Locate the cell with the specified text and output its [x, y] center coordinate. 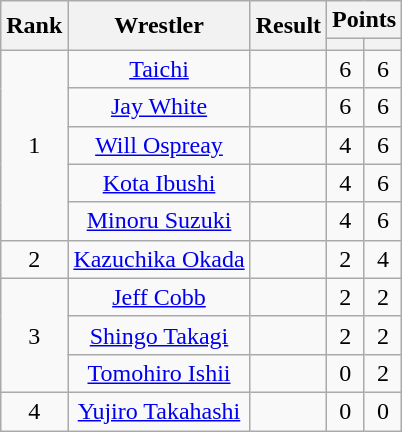
Jay White [159, 107]
Result [288, 26]
Shingo Takagi [159, 335]
Kota Ibushi [159, 183]
Yujiro Takahashi [159, 411]
1 [34, 145]
Will Ospreay [159, 145]
Jeff Cobb [159, 297]
Rank [34, 26]
Kazuchika Okada [159, 259]
Minoru Suzuki [159, 221]
Tomohiro Ishii [159, 373]
Wrestler [159, 26]
3 [34, 335]
Points [364, 20]
Taichi [159, 69]
